Locate the cell with the specified text and output its (x, y) center coordinate. 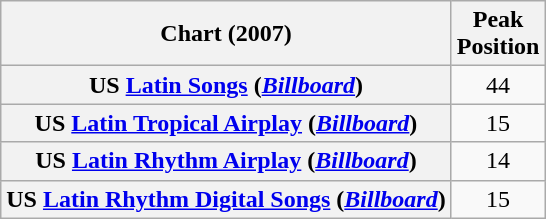
US Latin Rhythm Airplay (Billboard) (226, 161)
US Latin Tropical Airplay (Billboard) (226, 123)
14 (498, 161)
44 (498, 85)
Chart (2007) (226, 34)
US Latin Songs (Billboard) (226, 85)
US Latin Rhythm Digital Songs (Billboard) (226, 199)
Peak Position (498, 34)
